Detect which cell encompasses the target text, then output its (X, Y) center coordinate. 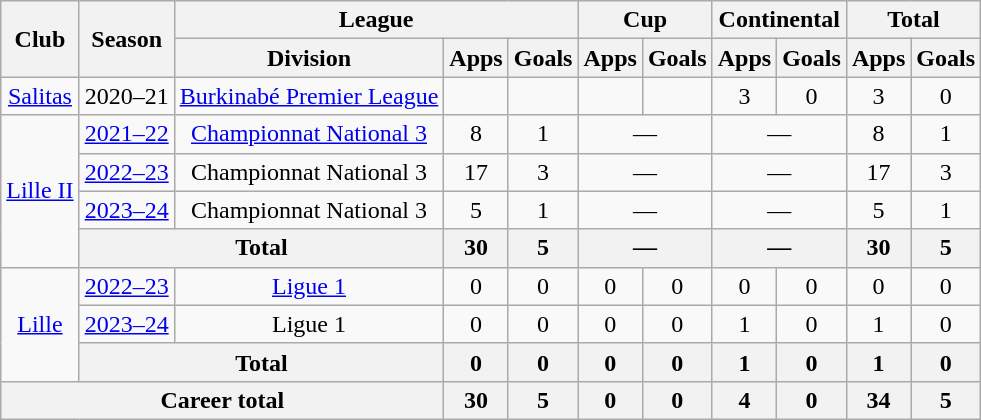
Season (126, 39)
2021–22 (126, 134)
2020–21 (126, 96)
34 (878, 400)
Lille II (40, 191)
Career total (222, 400)
Cup (645, 20)
League (376, 20)
Continental (779, 20)
Salitas (40, 96)
Lille (40, 324)
Club (40, 39)
4 (744, 400)
Division (309, 58)
Burkinabé Premier League (309, 96)
